Find where the given text appears and provide that cell's center as (X, Y) coordinate. 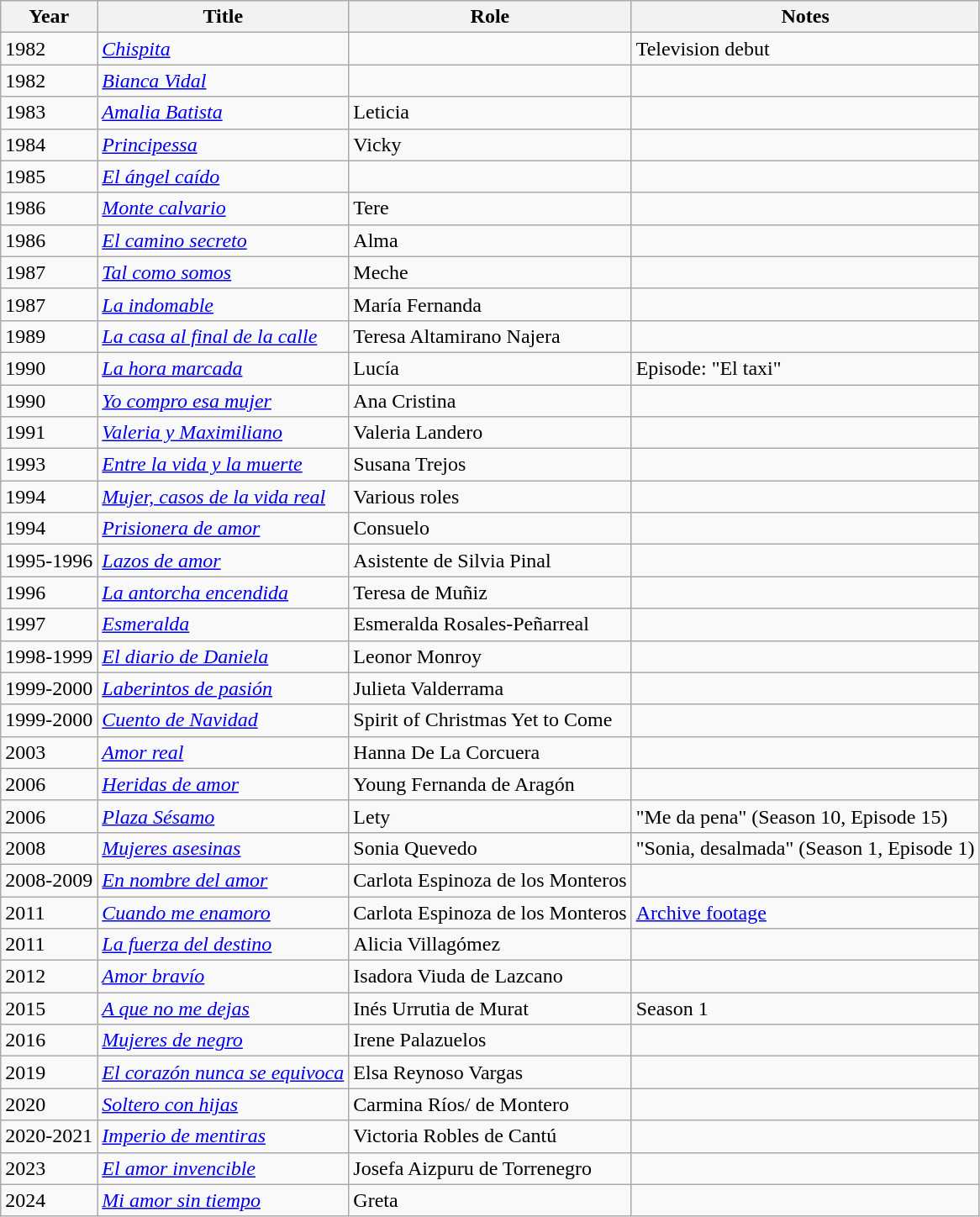
Esmeralda Rosales-Peñarreal (490, 624)
2019 (49, 1072)
Valeria y Maximiliano (224, 433)
Josefa Aizpuru de Torrenegro (490, 1168)
Soltero con hijas (224, 1104)
Carmina Ríos/ de Montero (490, 1104)
Mi amor sin tiempo (224, 1200)
Tere (490, 208)
Lucía (490, 368)
El diario de Daniela (224, 656)
2003 (49, 752)
Yo compro esa mujer (224, 401)
Isadora Viuda de Lazcano (490, 977)
Role (490, 17)
Notes (805, 17)
El ángel caído (224, 176)
Prisionera de amor (224, 529)
Amor real (224, 752)
El camino secreto (224, 240)
2023 (49, 1168)
El corazón nunca se equivoca (224, 1072)
2008-2009 (49, 880)
"Me da pena" (Season 10, Episode 15) (805, 816)
Mujeres asesinas (224, 848)
1984 (49, 145)
Leticia (490, 113)
Spirit of Christmas Yet to Come (490, 720)
Principessa (224, 145)
Title (224, 17)
Sonia Quevedo (490, 848)
1997 (49, 624)
Mujer, casos de la vida real (224, 497)
Young Fernanda de Aragón (490, 784)
1996 (49, 593)
Leonor Monroy (490, 656)
2016 (49, 1041)
Hanna De La Corcuera (490, 752)
1983 (49, 113)
Imperio de mentiras (224, 1136)
1993 (49, 465)
Irene Palazuelos (490, 1041)
Tal como somos (224, 272)
2020-2021 (49, 1136)
Julieta Valderrama (490, 688)
Alma (490, 240)
Victoria Robles de Cantú (490, 1136)
Susana Trejos (490, 465)
La fuerza del destino (224, 945)
1998-1999 (49, 656)
Amor bravío (224, 977)
Lety (490, 816)
La casa al final de la calle (224, 336)
Vicky (490, 145)
Chispita (224, 49)
Consuelo (490, 529)
El amor invencible (224, 1168)
Inés Urrutia de Murat (490, 1009)
Monte calvario (224, 208)
1995-1996 (49, 561)
Plaza Sésamo (224, 816)
2024 (49, 1200)
Year (49, 17)
En nombre del amor (224, 880)
Alicia Villagómez (490, 945)
Greta (490, 1200)
Laberintos de pasión (224, 688)
La indomable (224, 304)
2020 (49, 1104)
Episode: "El taxi" (805, 368)
1989 (49, 336)
1985 (49, 176)
A que no me dejas (224, 1009)
Teresa de Muñiz (490, 593)
Lazos de amor (224, 561)
La hora marcada (224, 368)
"Sonia, desalmada" (Season 1, Episode 1) (805, 848)
Asistente de Silvia Pinal (490, 561)
Teresa Altamirano Najera (490, 336)
Meche (490, 272)
Various roles (490, 497)
Heridas de amor (224, 784)
2008 (49, 848)
Esmeralda (224, 624)
Mujeres de negro (224, 1041)
2012 (49, 977)
Television debut (805, 49)
Cuando me enamoro (224, 912)
La antorcha encendida (224, 593)
Valeria Landero (490, 433)
Cuento de Navidad (224, 720)
1991 (49, 433)
María Fernanda (490, 304)
Ana Cristina (490, 401)
Archive footage (805, 912)
2015 (49, 1009)
Bianca Vidal (224, 81)
Season 1 (805, 1009)
Elsa Reynoso Vargas (490, 1072)
Entre la vida y la muerte (224, 465)
Amalia Batista (224, 113)
